Detect which cell encompasses the target text, then output its (X, Y) center coordinate. 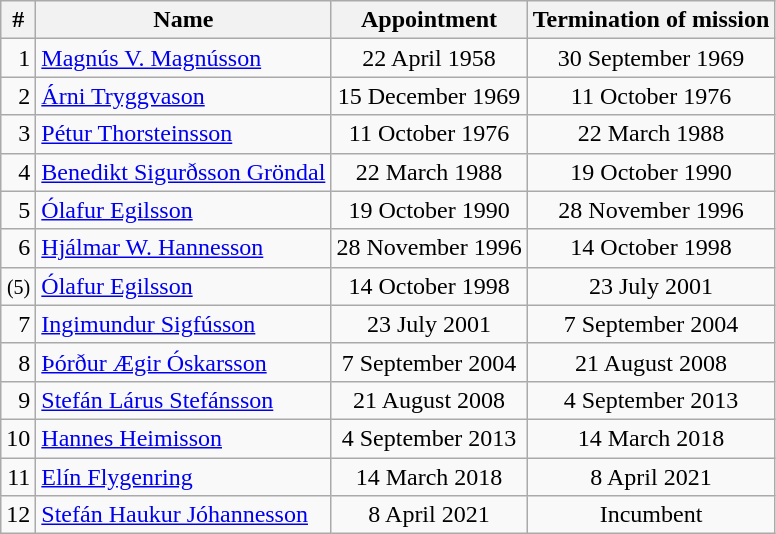
Þórður Ægir Óskarsson (184, 362)
1 (18, 58)
3 (18, 134)
Incumbent (651, 515)
7 (18, 324)
Elín Flygenring (184, 477)
15 December 1969 (429, 96)
6 (18, 248)
2 (18, 96)
Magnús V. Magnússon (184, 58)
Árni Tryggvason (184, 96)
4 (18, 172)
8 (18, 362)
Stefán Haukur Jóhannesson (184, 515)
Appointment (429, 20)
12 (18, 515)
Hannes Heimisson (184, 438)
30 September 1969 (651, 58)
22 April 1958 (429, 58)
Ingimundur Sigfússon (184, 324)
11 (18, 477)
Stefán Lárus Stefánsson (184, 400)
10 (18, 438)
Termination of mission (651, 20)
(5) (18, 286)
# (18, 20)
Hjálmar W. Hannesson (184, 248)
Name (184, 20)
9 (18, 400)
Benedikt Sigurðsson Gröndal (184, 172)
Pétur Thorsteinsson (184, 134)
5 (18, 210)
